Locate the cell with the specified text and output its (X, Y) center coordinate. 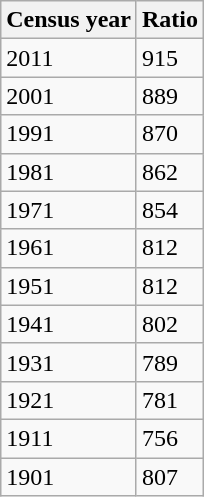
854 (170, 210)
756 (170, 438)
1911 (69, 438)
1901 (69, 477)
1951 (69, 286)
Census year (69, 20)
1971 (69, 210)
1991 (69, 134)
2001 (69, 96)
1961 (69, 248)
789 (170, 362)
1921 (69, 400)
807 (170, 477)
Ratio (170, 20)
2011 (69, 58)
915 (170, 58)
870 (170, 134)
781 (170, 400)
1941 (69, 324)
802 (170, 324)
1981 (69, 172)
862 (170, 172)
889 (170, 96)
1931 (69, 362)
